Capture the cell that displays the provided text and extract its (x, y) central coordinate. 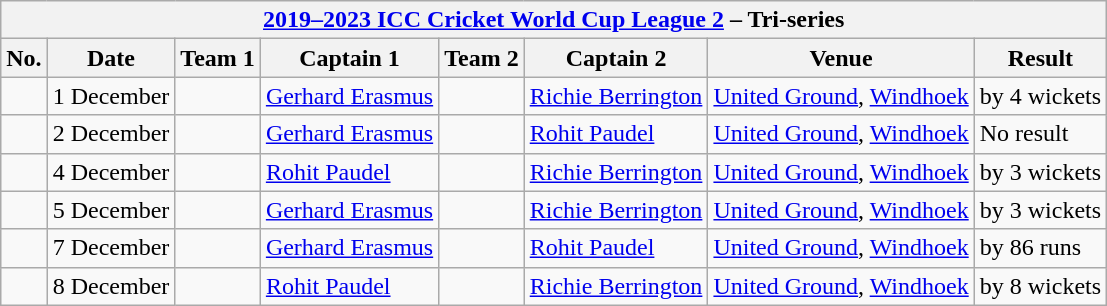
by 8 wickets (1040, 286)
7 December (111, 248)
Captain 1 (349, 58)
2 December (111, 134)
Team 2 (482, 58)
2019–2023 ICC Cricket World Cup League 2 – Tri-series (554, 20)
4 December (111, 172)
Venue (841, 58)
by 4 wickets (1040, 96)
No result (1040, 134)
8 December (111, 286)
1 December (111, 96)
Result (1040, 58)
Team 1 (218, 58)
Date (111, 58)
by 86 runs (1040, 248)
No. (24, 58)
5 December (111, 210)
Captain 2 (616, 58)
